Pinpoint the cell where the given text exists, returning its [x, y] midpoint coordinate. 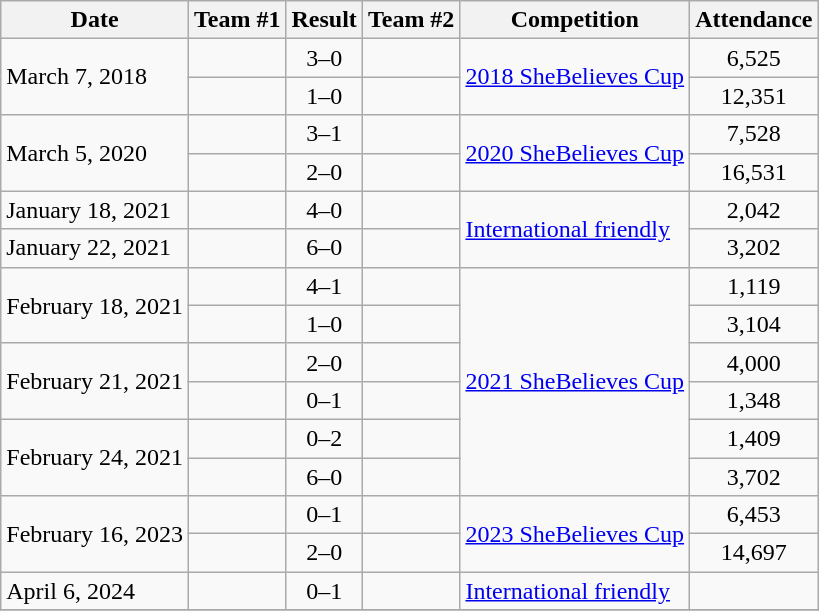
1,119 [754, 286]
3,202 [754, 248]
2020 SheBelieves Cup [575, 153]
2023 SheBelieves Cup [575, 534]
3,104 [754, 324]
Result [324, 20]
March 7, 2018 [95, 77]
0–2 [324, 438]
Competition [575, 20]
February 16, 2023 [95, 534]
March 5, 2020 [95, 153]
16,531 [754, 172]
April 6, 2024 [95, 591]
Attendance [754, 20]
January 22, 2021 [95, 248]
Team #2 [411, 20]
12,351 [754, 96]
February 18, 2021 [95, 305]
3–1 [324, 134]
January 18, 2021 [95, 210]
3,702 [754, 477]
6,525 [754, 58]
Team #1 [237, 20]
7,528 [754, 134]
2021 SheBelieves Cup [575, 381]
6,453 [754, 515]
2018 SheBelieves Cup [575, 77]
February 24, 2021 [95, 457]
2,042 [754, 210]
3–0 [324, 58]
4–1 [324, 286]
Date [95, 20]
4–0 [324, 210]
4,000 [754, 362]
February 21, 2021 [95, 381]
1,348 [754, 400]
14,697 [754, 553]
1,409 [754, 438]
